Find where the given text appears and provide that cell's center as [x, y] coordinate. 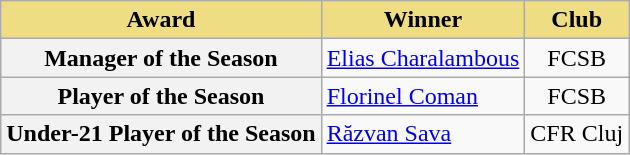
Florinel Coman [423, 96]
Manager of the Season [161, 58]
Under-21 Player of the Season [161, 134]
Player of the Season [161, 96]
Award [161, 20]
Răzvan Sava [423, 134]
CFR Cluj [577, 134]
Winner [423, 20]
Club [577, 20]
Elias Charalambous [423, 58]
